Locate the cell with the specified text and output its [x, y] center coordinate. 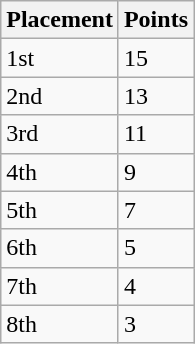
11 [156, 134]
5th [60, 210]
Points [156, 20]
4th [60, 172]
5 [156, 248]
2nd [60, 96]
13 [156, 96]
3rd [60, 134]
9 [156, 172]
1st [60, 58]
4 [156, 286]
8th [60, 324]
Placement [60, 20]
7 [156, 210]
6th [60, 248]
15 [156, 58]
7th [60, 286]
3 [156, 324]
